Scan for the cell matching the given text and deliver its [X, Y] coordinate at center. 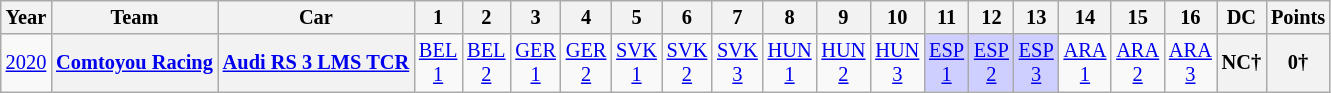
0† [1298, 63]
15 [1138, 17]
Audi RS 3 LMS TCR [316, 63]
11 [946, 17]
GER2 [586, 63]
ARA2 [1138, 63]
BEL2 [486, 63]
DC [1242, 17]
HUN1 [790, 63]
12 [992, 17]
14 [1086, 17]
7 [737, 17]
8 [790, 17]
SVK2 [687, 63]
4 [586, 17]
BEL1 [438, 63]
HUN2 [843, 63]
ESP3 [1036, 63]
HUN3 [897, 63]
Team [134, 17]
Comtoyou Racing [134, 63]
1 [438, 17]
Year [26, 17]
NC† [1242, 63]
ESP2 [992, 63]
ESP1 [946, 63]
Points [1298, 17]
6 [687, 17]
ARA3 [1190, 63]
16 [1190, 17]
ARA1 [1086, 63]
13 [1036, 17]
Car [316, 17]
10 [897, 17]
SVK1 [636, 63]
5 [636, 17]
GER1 [535, 63]
9 [843, 17]
2020 [26, 63]
SVK3 [737, 63]
2 [486, 17]
3 [535, 17]
